From the cell containing the given text, extract its center point as [x, y] coordinate. 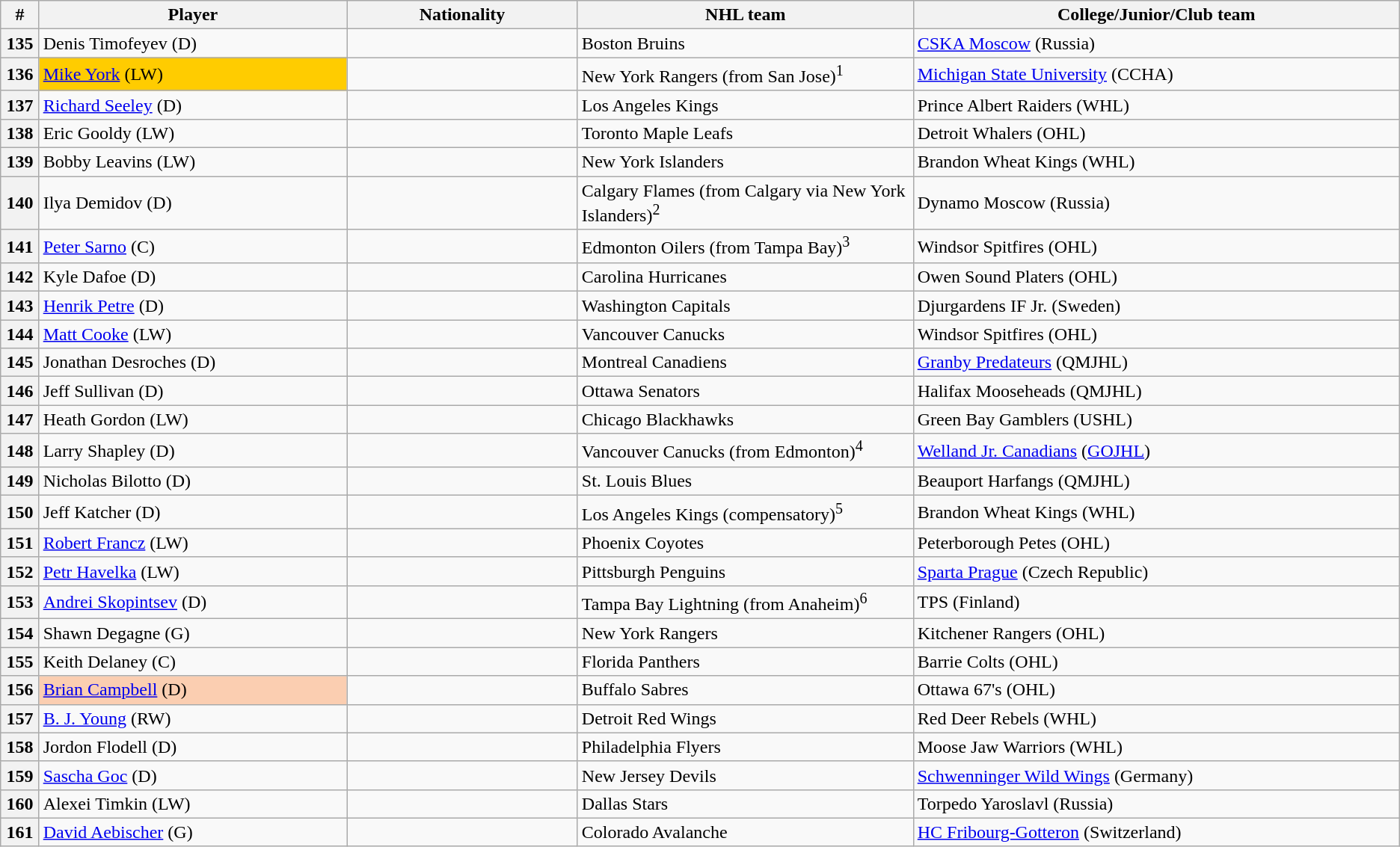
Denis Timofeyev (D) [193, 43]
HC Fribourg-Gotteron (Switzerland) [1156, 832]
Mike York (LW) [193, 75]
151 [19, 543]
Ottawa 67's (OHL) [1156, 690]
Moose Jaw Warriors (WHL) [1156, 747]
135 [19, 43]
Chicago Blackhawks [745, 419]
Matt Cooke (LW) [193, 334]
Peter Sarno (C) [193, 247]
Robert Francz (LW) [193, 543]
Torpedo Yaroslavl (Russia) [1156, 804]
Nicholas Bilotto (D) [193, 481]
138 [19, 133]
144 [19, 334]
Jonathan Desroches (D) [193, 363]
140 [19, 203]
College/Junior/Club team [1156, 15]
156 [19, 690]
157 [19, 718]
Halifax Mooseheads (QMJHL) [1156, 391]
161 [19, 832]
Ilya Demidov (D) [193, 203]
Granby Predateurs (QMJHL) [1156, 363]
136 [19, 75]
Richard Seeley (D) [193, 105]
New Jersey Devils [745, 775]
Carolina Hurricanes [745, 277]
Tampa Bay Lightning (from Anaheim)6 [745, 603]
Beauport Harfangs (QMJHL) [1156, 481]
Sparta Prague (Czech Republic) [1156, 571]
Jeff Katcher (D) [193, 513]
153 [19, 603]
Larry Shapley (D) [193, 450]
Henrik Petre (D) [193, 306]
Shawn Degagne (G) [193, 633]
Florida Panthers [745, 662]
Heath Gordon (LW) [193, 419]
New York Islanders [745, 162]
160 [19, 804]
Djurgardens IF Jr. (Sweden) [1156, 306]
Alexei Timkin (LW) [193, 804]
Vancouver Canucks [745, 334]
Keith Delaney (C) [193, 662]
Bobby Leavins (LW) [193, 162]
Sascha Goc (D) [193, 775]
Green Bay Gamblers (USHL) [1156, 419]
B. J. Young (RW) [193, 718]
Jeff Sullivan (D) [193, 391]
# [19, 15]
Petr Havelka (LW) [193, 571]
Toronto Maple Leafs [745, 133]
Andrei Skopintsev (D) [193, 603]
Brian Campbell (D) [193, 690]
Nationality [462, 15]
139 [19, 162]
Peterborough Petes (OHL) [1156, 543]
Dynamo Moscow (Russia) [1156, 203]
152 [19, 571]
Kitchener Rangers (OHL) [1156, 633]
Owen Sound Platers (OHL) [1156, 277]
CSKA Moscow (Russia) [1156, 43]
Washington Capitals [745, 306]
Vancouver Canucks (from Edmonton)4 [745, 450]
Dallas Stars [745, 804]
St. Louis Blues [745, 481]
Buffalo Sabres [745, 690]
148 [19, 450]
150 [19, 513]
Pittsburgh Penguins [745, 571]
Calgary Flames (from Calgary via New York Islanders)2 [745, 203]
Boston Bruins [745, 43]
142 [19, 277]
New York Rangers (from San Jose)1 [745, 75]
Los Angeles Kings (compensatory)5 [745, 513]
Detroit Whalers (OHL) [1156, 133]
Phoenix Coyotes [745, 543]
TPS (Finland) [1156, 603]
141 [19, 247]
145 [19, 363]
Schwenninger Wild Wings (Germany) [1156, 775]
Michigan State University (CCHA) [1156, 75]
Welland Jr. Canadians (GOJHL) [1156, 450]
New York Rangers [745, 633]
Jordon Flodell (D) [193, 747]
Barrie Colts (OHL) [1156, 662]
147 [19, 419]
Player [193, 15]
Philadelphia Flyers [745, 747]
NHL team [745, 15]
David Aebischer (G) [193, 832]
137 [19, 105]
Eric Gooldy (LW) [193, 133]
Los Angeles Kings [745, 105]
146 [19, 391]
154 [19, 633]
Prince Albert Raiders (WHL) [1156, 105]
143 [19, 306]
Red Deer Rebels (WHL) [1156, 718]
Edmonton Oilers (from Tampa Bay)3 [745, 247]
158 [19, 747]
Detroit Red Wings [745, 718]
159 [19, 775]
Montreal Canadiens [745, 363]
Ottawa Senators [745, 391]
Kyle Dafoe (D) [193, 277]
Colorado Avalanche [745, 832]
155 [19, 662]
149 [19, 481]
